Determine the [x, y] coordinate at the center of the cell enclosing the given text.  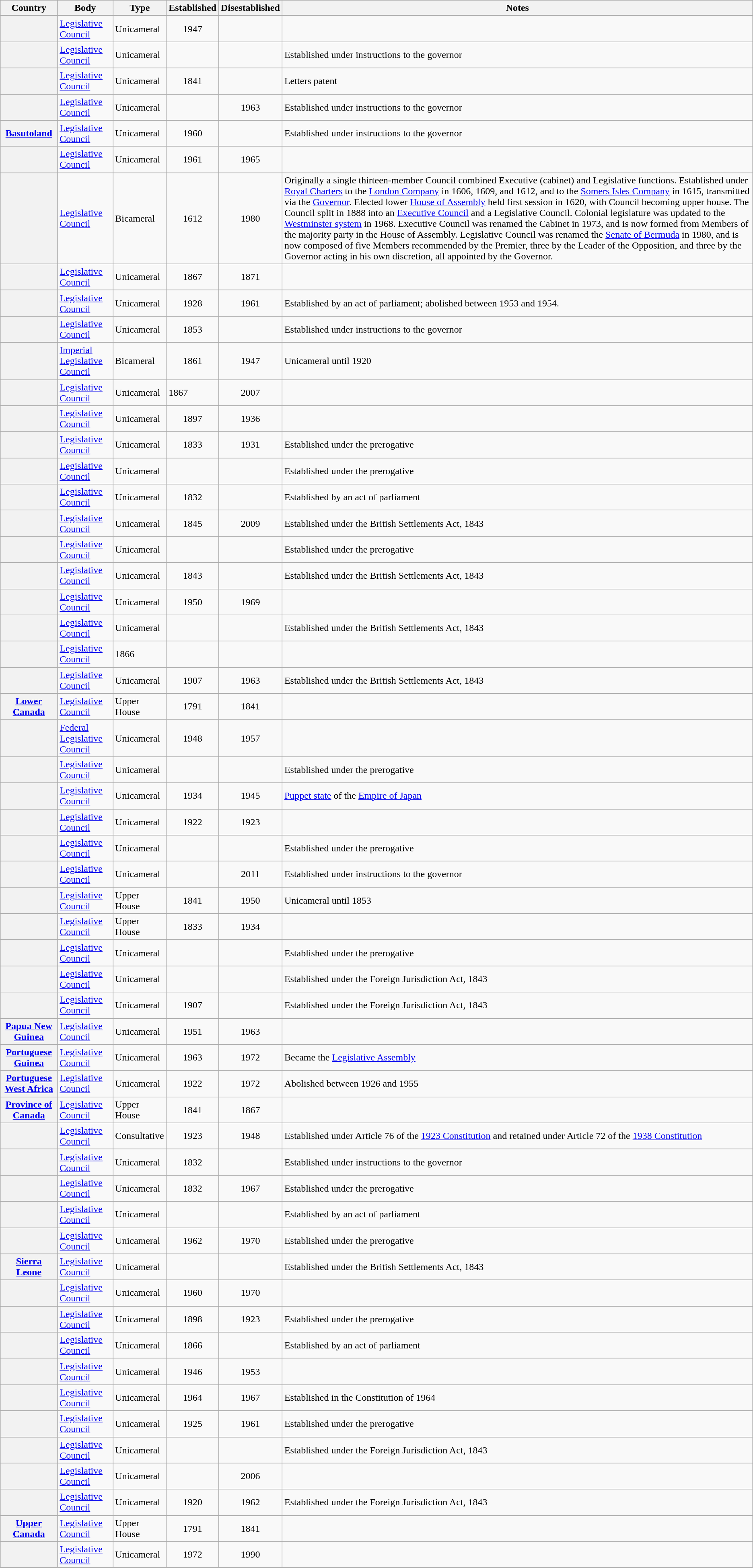
1845 [193, 524]
Notes [517, 8]
Portuguese Guinea [29, 1058]
1945 [251, 795]
Type [140, 8]
1898 [193, 1319]
2011 [251, 874]
Established in the Constitution of 1964 [517, 1398]
Papua New Guinea [29, 1031]
1957 [251, 738]
1843 [193, 576]
Portuguese West Africa [29, 1083]
1920 [193, 1502]
Imperial Legislative Council [85, 361]
1936 [251, 419]
1931 [251, 445]
Basutoland [29, 134]
Lower Canada [29, 706]
1861 [193, 361]
1953 [251, 1371]
Established under Article 76 of the 1923 Constitution and retained under Article 72 of the 1938 Constitution [517, 1136]
1964 [193, 1398]
Established by an act of parliament; abolished between 1953 and 1954. [517, 303]
2007 [251, 393]
1928 [193, 303]
1925 [193, 1424]
Upper Canada [29, 1528]
Became the Legislative Assembly [517, 1058]
Puppet state of the Empire of Japan [517, 795]
1990 [251, 1555]
Unicameral until 1853 [517, 901]
Unicameral until 1920 [517, 361]
Consultative [140, 1136]
1946 [193, 1371]
Letters patent [517, 81]
Province of Canada [29, 1110]
1871 [251, 277]
Sierra Leone [29, 1267]
Established [193, 8]
Federal Legislative Council [85, 738]
1980 [251, 218]
Country [29, 8]
1853 [193, 329]
1969 [251, 602]
1897 [193, 419]
1951 [193, 1031]
1612 [193, 218]
2009 [251, 524]
1965 [251, 159]
Abolished between 1926 and 1955 [517, 1083]
Body [85, 8]
Disestablished [251, 8]
2006 [251, 1476]
